Identify which cell holds the provided text, then report its [x, y] central coordinate. 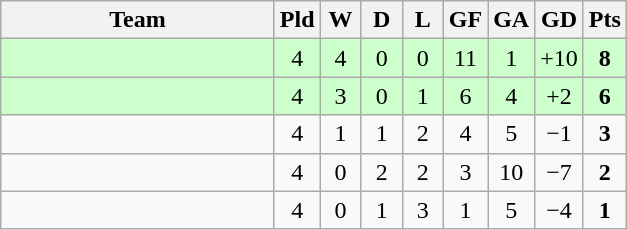
Team [138, 20]
Pld [297, 20]
W [340, 20]
11 [465, 58]
Pts [604, 20]
GD [560, 20]
−4 [560, 210]
10 [512, 172]
D [382, 20]
−1 [560, 134]
+10 [560, 58]
+2 [560, 96]
GA [512, 20]
GF [465, 20]
8 [604, 58]
L [422, 20]
−7 [560, 172]
